Scan for the cell matching the given text and deliver its (X, Y) coordinate at center. 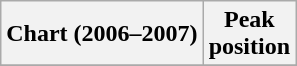
Chart (2006–2007) (102, 34)
Peakposition (249, 34)
